Return the [X, Y] coordinate for the center point of the cell that contains the specified text.  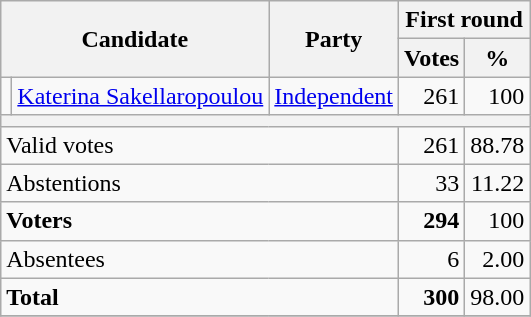
First round [464, 20]
Katerina Sakellaropoulou [140, 96]
Voters [200, 221]
% [498, 58]
Independent [334, 96]
2.00 [498, 259]
Absentees [200, 259]
Total [200, 297]
294 [431, 221]
98.00 [498, 297]
6 [431, 259]
Valid votes [200, 145]
Party [334, 39]
88.78 [498, 145]
300 [431, 297]
Candidate [135, 39]
Votes [431, 58]
33 [431, 183]
Abstentions [200, 183]
11.22 [498, 183]
